Capture the cell that displays the provided text and extract its (x, y) central coordinate. 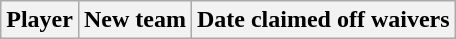
New team (134, 20)
Player (40, 20)
Date claimed off waivers (323, 20)
